Capture the cell that displays the provided text and extract its (x, y) central coordinate. 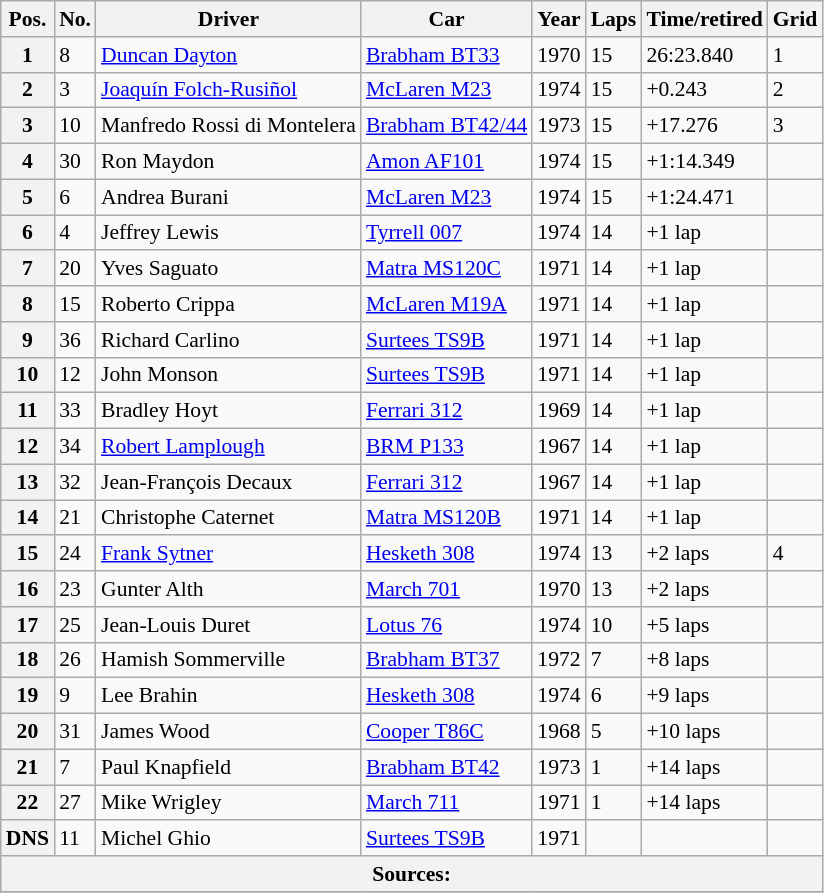
36 (75, 340)
26:23.840 (704, 55)
Michel Ghio (228, 839)
+5 laps (704, 625)
Brabham BT42/44 (446, 126)
John Monson (228, 375)
Laps (614, 19)
Robert Lamplough (228, 447)
Brabham BT33 (446, 55)
BRM P133 (446, 447)
27 (75, 803)
Matra MS120B (446, 518)
March 701 (446, 589)
Bradley Hoyt (228, 411)
19 (28, 696)
Brabham BT37 (446, 660)
DNS (28, 839)
Joaquín Folch-Rusiñol (228, 90)
Driver (228, 19)
+9 laps (704, 696)
25 (75, 625)
1972 (558, 660)
Frank Sytner (228, 554)
30 (75, 162)
Yves Saguato (228, 269)
Time/retired (704, 19)
+8 laps (704, 660)
Richard Carlino (228, 340)
17 (28, 625)
James Wood (228, 732)
Duncan Dayton (228, 55)
1968 (558, 732)
26 (75, 660)
No. (75, 19)
Jean-François Decaux (228, 482)
16 (28, 589)
Cooper T86C (446, 732)
31 (75, 732)
Gunter Alth (228, 589)
+0.243 (704, 90)
33 (75, 411)
Ron Maydon (228, 162)
24 (75, 554)
1969 (558, 411)
34 (75, 447)
22 (28, 803)
Hamish Sommerville (228, 660)
Car (446, 19)
Jeffrey Lewis (228, 233)
18 (28, 660)
Amon AF101 (446, 162)
Roberto Crippa (228, 304)
March 711 (446, 803)
Pos. (28, 19)
+17.276 (704, 126)
Paul Knapfield (228, 767)
Mike Wrigley (228, 803)
Sources: (412, 874)
Matra MS120C (446, 269)
+1:24.471 (704, 197)
Jean-Louis Duret (228, 625)
+1:14.349 (704, 162)
Grid (796, 19)
Tyrrell 007 (446, 233)
Lotus 76 (446, 625)
Lee Brahin (228, 696)
Andrea Burani (228, 197)
32 (75, 482)
Year (558, 19)
Brabham BT42 (446, 767)
+10 laps (704, 732)
23 (75, 589)
Christophe Caternet (228, 518)
Manfredo Rossi di Montelera (228, 126)
McLaren M19A (446, 304)
